Find where the given text appears and provide that cell's center as (X, Y) coordinate. 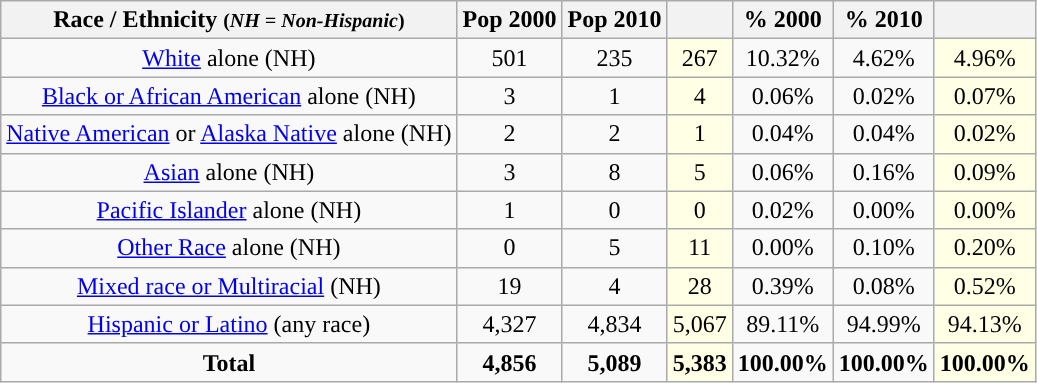
0.39% (782, 286)
8 (614, 172)
4.96% (984, 58)
4,327 (510, 324)
Asian alone (NH) (229, 172)
94.13% (984, 324)
Race / Ethnicity (NH = Non-Hispanic) (229, 20)
267 (700, 58)
5,383 (700, 362)
Black or African American alone (NH) (229, 96)
89.11% (782, 324)
11 (700, 248)
5,067 (700, 324)
0.10% (884, 248)
0.16% (884, 172)
% 2010 (884, 20)
0.07% (984, 96)
94.99% (884, 324)
0.20% (984, 248)
Total (229, 362)
501 (510, 58)
28 (700, 286)
4,856 (510, 362)
Hispanic or Latino (any race) (229, 324)
White alone (NH) (229, 58)
0.52% (984, 286)
Mixed race or Multiracial (NH) (229, 286)
5,089 (614, 362)
0.09% (984, 172)
Native American or Alaska Native alone (NH) (229, 134)
Pop 2010 (614, 20)
Other Race alone (NH) (229, 248)
235 (614, 58)
Pop 2000 (510, 20)
4,834 (614, 324)
0.08% (884, 286)
19 (510, 286)
4.62% (884, 58)
Pacific Islander alone (NH) (229, 210)
% 2000 (782, 20)
10.32% (782, 58)
